Detect which cell encompasses the target text, then output its [x, y] center coordinate. 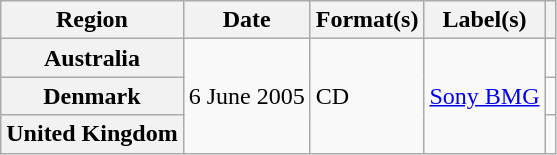
Label(s) [484, 20]
United Kingdom [92, 134]
Denmark [92, 96]
Region [92, 20]
Date [246, 20]
Format(s) [367, 20]
6 June 2005 [246, 96]
Sony BMG [484, 96]
Australia [92, 58]
CD [367, 96]
